Return (x, y) of the center of cell containing provided text 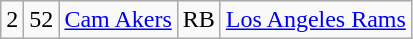
RB (198, 20)
Los Angeles Rams (316, 20)
Cam Akers (118, 20)
2 (12, 20)
52 (42, 20)
